Locate the cell with the specified text and output its (x, y) center coordinate. 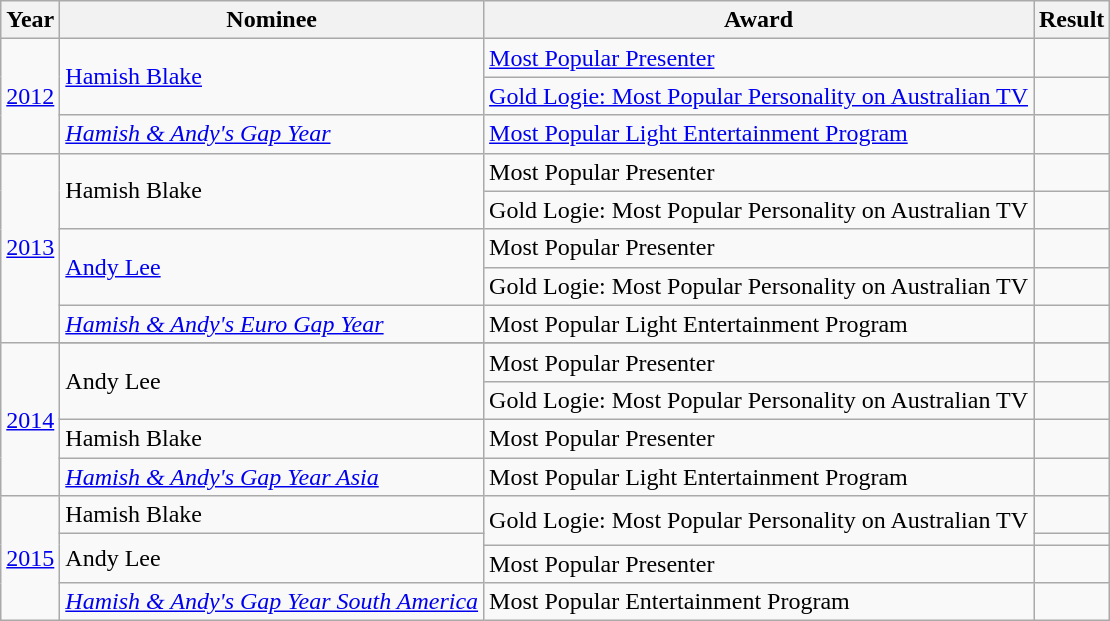
Year (30, 20)
Award (759, 20)
2015 (30, 558)
Result (1072, 20)
Hamish & Andy's Euro Gap Year (272, 324)
Most Popular Entertainment Program (759, 602)
Hamish & Andy's Gap Year (272, 134)
2014 (30, 419)
2013 (30, 248)
Nominee (272, 20)
Hamish & Andy's Gap Year South America (272, 602)
Hamish & Andy's Gap Year Asia (272, 477)
2012 (30, 96)
